Locate the cell with the specified text and output its [X, Y] center coordinate. 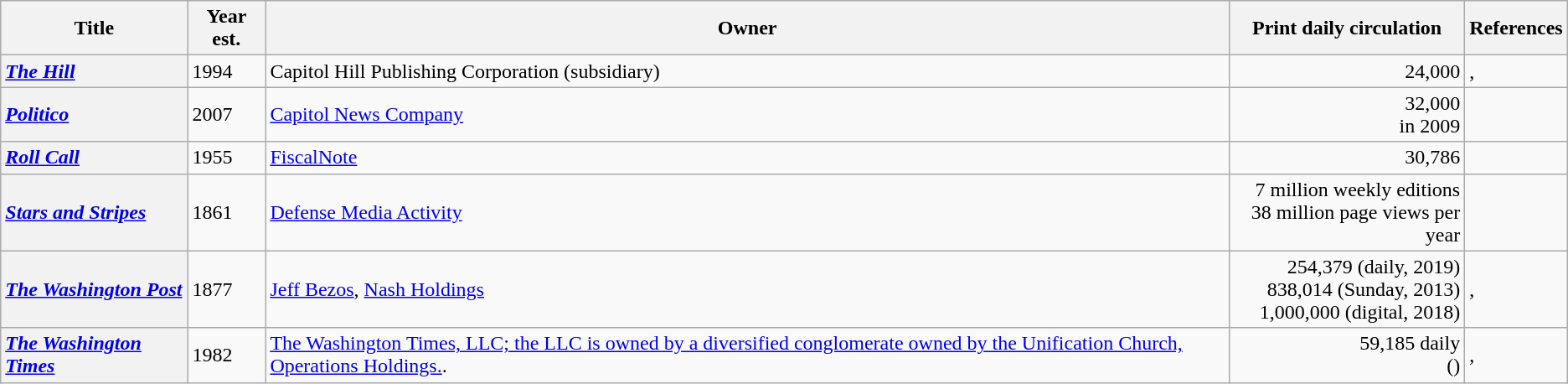
30,786 [1347, 158]
Jeff Bezos, Nash Holdings [747, 289]
1994 [226, 71]
2007 [226, 114]
The Washington Times [94, 355]
References [1516, 29]
1982 [226, 355]
Print daily circulation [1347, 29]
Owner [747, 29]
Politico [94, 114]
Roll Call [94, 158]
The Hill [94, 71]
Capitol Hill Publishing Corporation (subsidiary) [747, 71]
59,185 daily() [1347, 355]
7 million weekly editions38 million page views per year [1347, 212]
1955 [226, 158]
Year est. [226, 29]
The Washington Times, LLC; the LLC is owned by a diversified conglomerate owned by the Unification Church, Operations Holdings.. [747, 355]
Capitol News Company [747, 114]
24,000 [1347, 71]
Title [94, 29]
Stars and Stripes [94, 212]
254,379 (daily, 2019)838,014 (Sunday, 2013)1,000,000 (digital, 2018) [1347, 289]
1877 [226, 289]
The Washington Post [94, 289]
FiscalNote [747, 158]
1861 [226, 212]
Defense Media Activity [747, 212]
32,000in 2009 [1347, 114]
